From the cell containing the given text, extract its center point as [X, Y] coordinate. 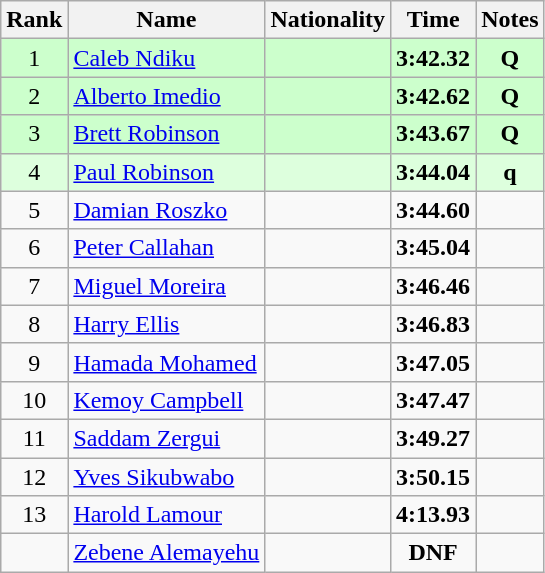
3:43.67 [434, 134]
3:49.27 [434, 438]
4:13.93 [434, 515]
6 [34, 248]
2 [34, 96]
Rank [34, 20]
8 [34, 324]
5 [34, 210]
7 [34, 286]
3:44.04 [434, 172]
13 [34, 515]
3:47.47 [434, 400]
12 [34, 477]
3:45.04 [434, 248]
Alberto Imedio [166, 96]
q [510, 172]
Hamada Mohamed [166, 362]
3:47.05 [434, 362]
3:46.83 [434, 324]
Paul Robinson [166, 172]
Kemoy Campbell [166, 400]
Damian Roszko [166, 210]
3:42.32 [434, 58]
Nationality [328, 20]
Saddam Zergui [166, 438]
3:46.46 [434, 286]
Notes [510, 20]
Harold Lamour [166, 515]
Time [434, 20]
4 [34, 172]
3:44.60 [434, 210]
1 [34, 58]
Miguel Moreira [166, 286]
Harry Ellis [166, 324]
Zebene Alemayehu [166, 553]
3:50.15 [434, 477]
Yves Sikubwabo [166, 477]
Caleb Ndiku [166, 58]
Name [166, 20]
3:42.62 [434, 96]
11 [34, 438]
9 [34, 362]
Peter Callahan [166, 248]
10 [34, 400]
Brett Robinson [166, 134]
DNF [434, 553]
3 [34, 134]
